Extract the (X, Y) coordinate from the center of the cell holding the provided text.  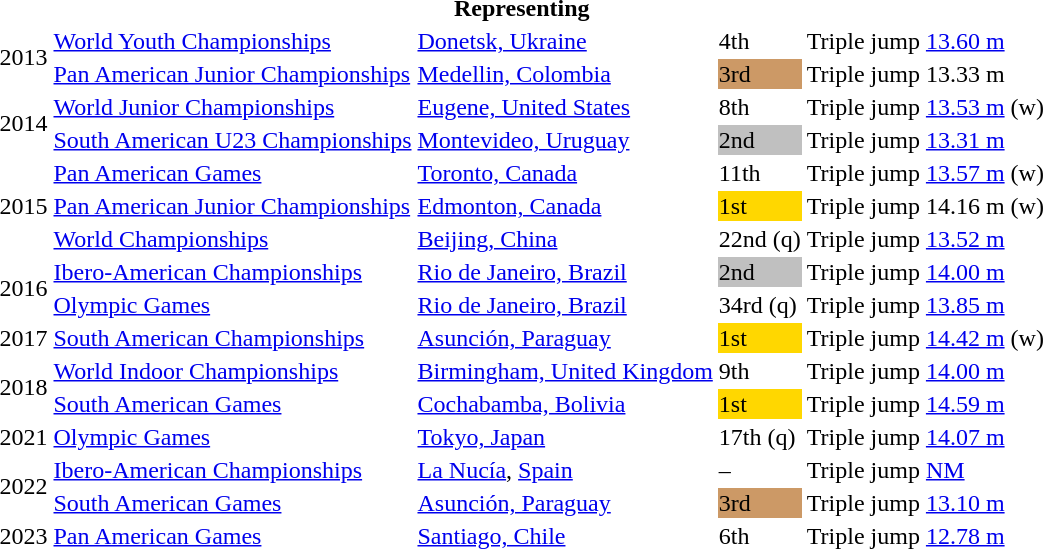
Beijing, China (565, 239)
Medellin, Colombia (565, 74)
Pan American Games (232, 173)
– (760, 470)
South American Championships (232, 338)
8th (760, 107)
4th (760, 41)
11th (760, 173)
Edmonton, Canada (565, 206)
Birmingham, United Kingdom (565, 371)
World Youth Championships (232, 41)
Montevideo, Uruguay (565, 140)
Eugene, United States (565, 107)
9th (760, 371)
World Junior Championships (232, 107)
World Indoor Championships (232, 371)
Donetsk, Ukraine (565, 41)
Toronto, Canada (565, 173)
Tokyo, Japan (565, 437)
34rd (q) (760, 305)
World Championships (232, 239)
Cochabamba, Bolivia (565, 404)
South American U23 Championships (232, 140)
La Nucía, Spain (565, 470)
17th (q) (760, 437)
22nd (q) (760, 239)
